Output the [X, Y] coordinate of the center of the cell containing the given text.  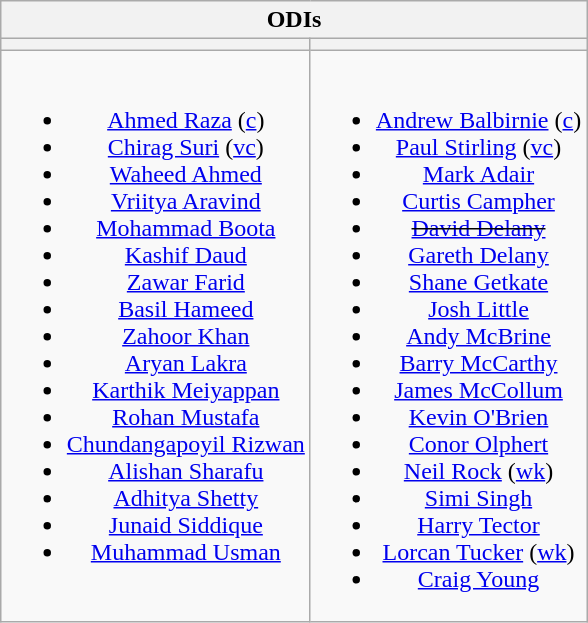
ODIs [294, 20]
